Provide the [x, y] coordinate of the cell's center where the given text is located.  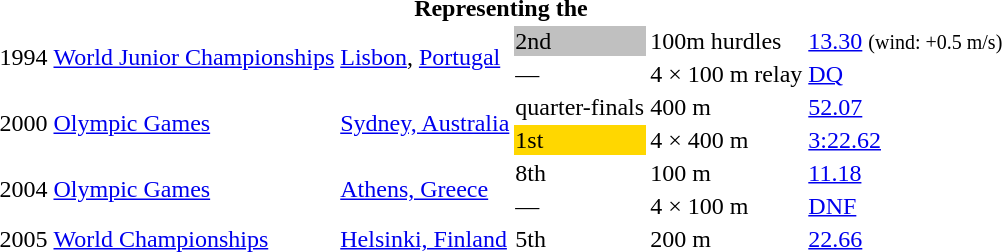
100 m [726, 173]
2nd [580, 41]
World Junior Championships [194, 58]
Lisbon, Portugal [425, 58]
4 × 100 m [726, 206]
100m hurdles [726, 41]
Sydney, Australia [425, 124]
4 × 100 m relay [726, 74]
4 × 400 m [726, 140]
quarter-finals [580, 107]
Athens, Greece [425, 190]
8th [580, 173]
1st [580, 140]
400 m [726, 107]
